Find where the given text appears and provide that cell's center as (x, y) coordinate. 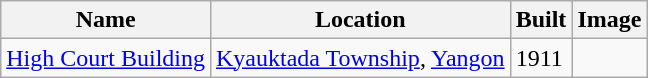
Image (610, 20)
Kyauktada Township, Yangon (360, 58)
Built (541, 20)
Location (360, 20)
1911 (541, 58)
High Court Building (106, 58)
Name (106, 20)
